Find where the given text appears and provide that cell's center as [x, y] coordinate. 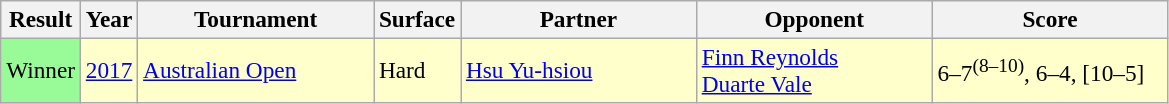
Hard [418, 70]
2017 [108, 70]
Winner [41, 70]
Tournament [256, 19]
Score [1050, 19]
Hsu Yu-hsiou [579, 70]
Result [41, 19]
Year [108, 19]
Finn Reynolds Duarte Vale [814, 70]
Partner [579, 19]
Australian Open [256, 70]
6–7(8–10), 6–4, [10–5] [1050, 70]
Surface [418, 19]
Opponent [814, 19]
